Extract the (x, y) coordinate from the center of the cell holding the provided text.  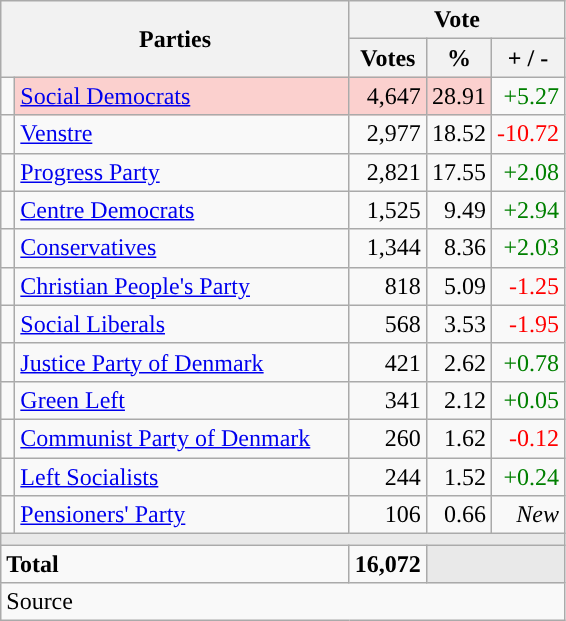
1,344 (388, 248)
260 (388, 438)
Left Socialists (182, 477)
-10.72 (528, 134)
Social Liberals (182, 324)
Source (283, 602)
Green Left (182, 400)
18.52 (458, 134)
Christian People's Party (182, 286)
+2.08 (528, 172)
Progress Party (182, 172)
3.53 (458, 324)
+2.94 (528, 210)
9.49 (458, 210)
Votes (388, 58)
Justice Party of Denmark (182, 362)
Vote (456, 20)
5.09 (458, 286)
% (458, 58)
Venstre (182, 134)
+2.03 (528, 248)
-0.12 (528, 438)
568 (388, 324)
Communist Party of Denmark (182, 438)
0.66 (458, 515)
+0.78 (528, 362)
+ / - (528, 58)
New (528, 515)
Pensioners' Party (182, 515)
2.62 (458, 362)
17.55 (458, 172)
Social Democrats (182, 96)
28.91 (458, 96)
16,072 (388, 564)
Parties (176, 39)
106 (388, 515)
+5.27 (528, 96)
Conservatives (182, 248)
1.62 (458, 438)
244 (388, 477)
2,977 (388, 134)
+0.24 (528, 477)
8.36 (458, 248)
+0.05 (528, 400)
1.52 (458, 477)
421 (388, 362)
341 (388, 400)
Total (176, 564)
2,821 (388, 172)
Centre Democrats (182, 210)
-1.95 (528, 324)
4,647 (388, 96)
818 (388, 286)
-1.25 (528, 286)
2.12 (458, 400)
1,525 (388, 210)
